Provide the (x, y) coordinate of the cell's center where the given text is located.  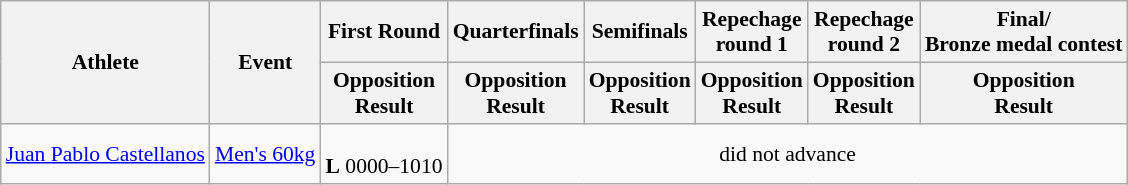
Repechage round 2 (864, 32)
Event (266, 62)
Quarterfinals (516, 32)
L 0000–1010 (384, 154)
Men's 60kg (266, 154)
Semifinals (640, 32)
did not advance (788, 154)
First Round (384, 32)
Final/Bronze medal contest (1024, 32)
Athlete (106, 62)
Repechage round 1 (752, 32)
Juan Pablo Castellanos (106, 154)
